Pinpoint the cell where the given text exists, returning its [x, y] midpoint coordinate. 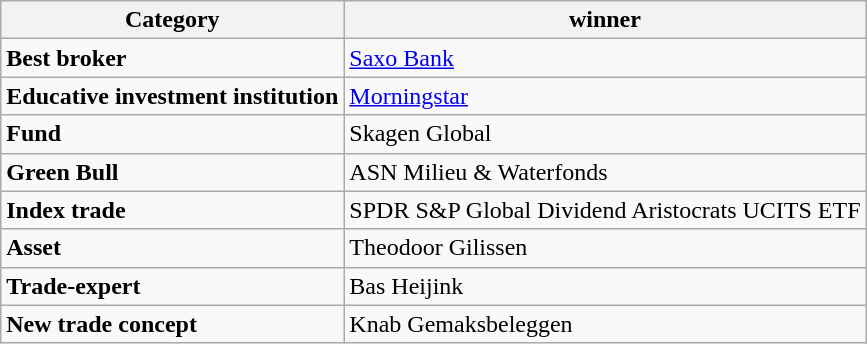
Best broker [172, 58]
Educative investment institution [172, 96]
Morningstar [605, 96]
Knab Gemaksbeleggen [605, 324]
New trade concept [172, 324]
SPDR S&P Global Dividend Aristocrats UCITS ETF [605, 210]
Fund [172, 134]
Theodoor Gilissen [605, 248]
Skagen Global [605, 134]
Asset [172, 248]
Category [172, 20]
Index trade [172, 210]
Green Bull [172, 172]
Trade-expert [172, 286]
winner [605, 20]
ASN Milieu & Waterfonds [605, 172]
Saxo Bank [605, 58]
Bas Heijink [605, 286]
